Determine the (x, y) coordinate at the center of the cell enclosing the given text.  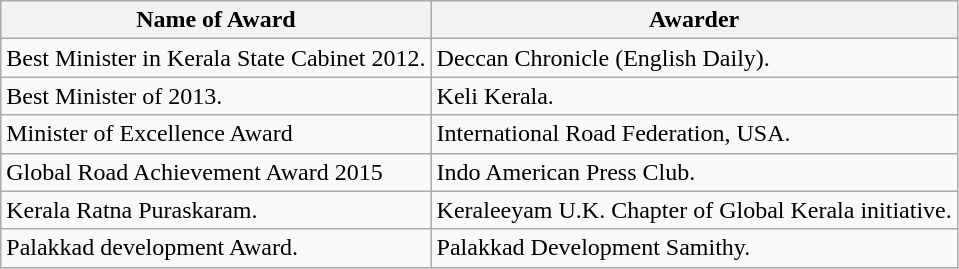
Kerala Ratna Puraskaram. (216, 210)
Indo American Press Club. (694, 172)
Palakkad Development Samithy. (694, 248)
Global Road Achievement Award 2015 (216, 172)
Keli Kerala. (694, 96)
Palakkad development Award. (216, 248)
International Road Federation, USA. (694, 134)
Awarder (694, 20)
Keraleeyam U.K. Chapter of Global Kerala initiative. (694, 210)
Minister of Excellence Award (216, 134)
Best Minister of 2013. (216, 96)
Deccan Chronicle (English Daily). (694, 58)
Best Minister in Kerala State Cabinet 2012. (216, 58)
Name of Award (216, 20)
